From the cell containing the given text, extract its center point as [X, Y] coordinate. 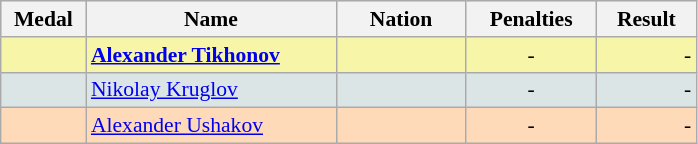
Alexander Ushakov [211, 126]
Penalties [531, 19]
Medal [44, 19]
Alexander Tikhonov [211, 55]
Result [646, 19]
Nation [401, 19]
Name [211, 19]
Nikolay Kruglov [211, 90]
